Identify which cell holds the provided text, then report its (X, Y) central coordinate. 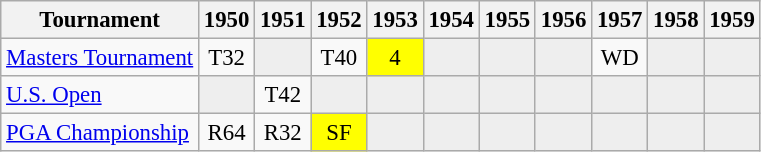
1950 (227, 20)
WD (620, 58)
Masters Tournament (100, 58)
Tournament (100, 20)
1958 (676, 20)
1954 (451, 20)
R64 (227, 133)
1951 (283, 20)
1955 (507, 20)
T40 (339, 58)
4 (395, 58)
1952 (339, 20)
1953 (395, 20)
1956 (563, 20)
R32 (283, 133)
SF (339, 133)
T42 (283, 95)
U.S. Open (100, 95)
PGA Championship (100, 133)
1957 (620, 20)
1959 (732, 20)
T32 (227, 58)
